From the cell containing the given text, extract its center point as (X, Y) coordinate. 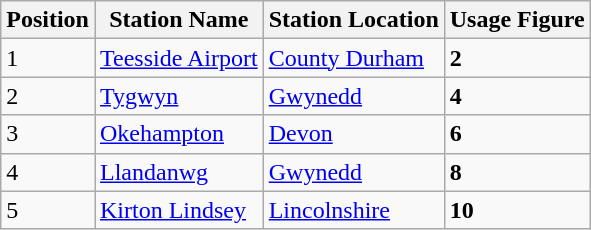
Position (48, 20)
1 (48, 58)
Teesside Airport (178, 58)
Station Location (354, 20)
County Durham (354, 58)
Okehampton (178, 134)
Devon (354, 134)
6 (517, 134)
Tygwyn (178, 96)
8 (517, 172)
Lincolnshire (354, 210)
5 (48, 210)
Station Name (178, 20)
3 (48, 134)
Llandanwg (178, 172)
Kirton Lindsey (178, 210)
10 (517, 210)
Usage Figure (517, 20)
